Determine the (x, y) coordinate at the center of the cell enclosing the given text.  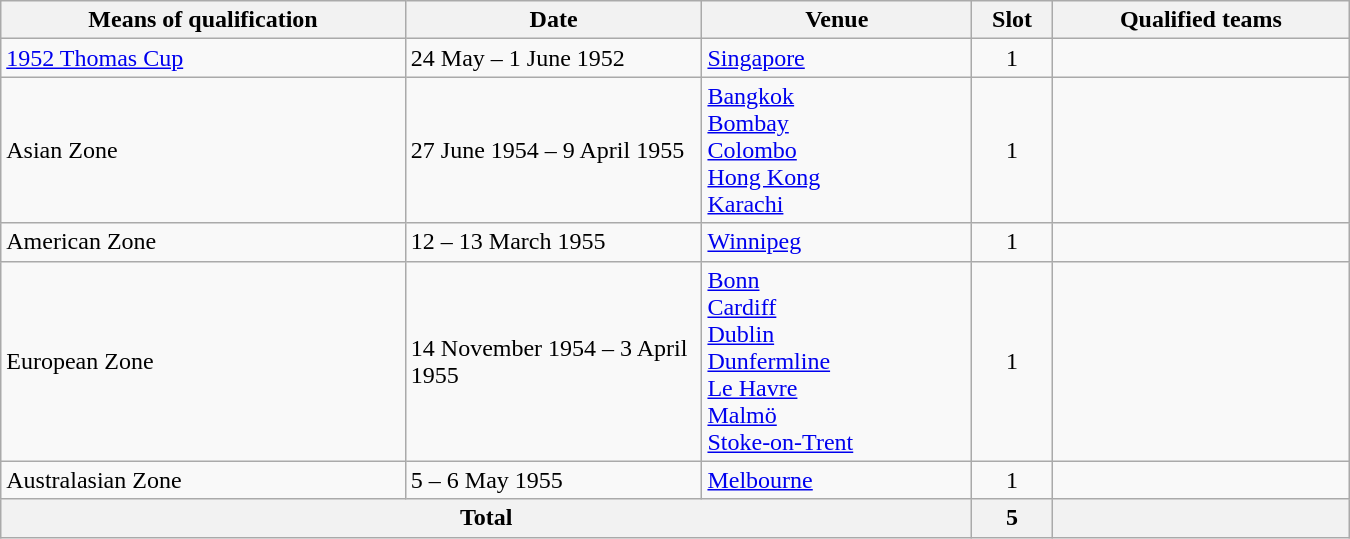
Slot (1012, 20)
BangkokBombayColomboHong KongKarachi (837, 150)
BonnCardiffDublinDunfermlineLe HavreMalmöStoke-on-Trent (837, 361)
1952 Thomas Cup (204, 58)
27 June 1954 – 9 April 1955 (554, 150)
5 – 6 May 1955 (554, 480)
12 – 13 March 1955 (554, 242)
14 November 1954 – 3 April 1955 (554, 361)
European Zone (204, 361)
Singapore (837, 58)
Means of qualification (204, 20)
Qualified teams (1202, 20)
5 (1012, 518)
American Zone (204, 242)
Total (486, 518)
Date (554, 20)
Melbourne (837, 480)
24 May – 1 June 1952 (554, 58)
Winnipeg (837, 242)
Australasian Zone (204, 480)
Venue (837, 20)
Asian Zone (204, 150)
